Detect which cell encompasses the target text, then output its [X, Y] center coordinate. 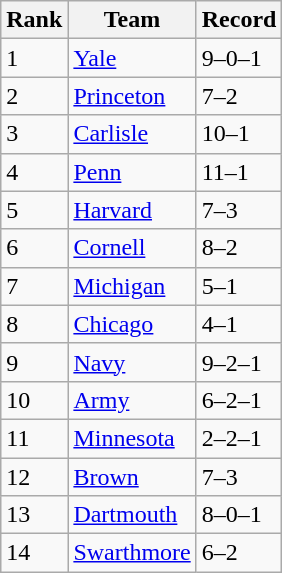
4 [34, 172]
Minnesota [132, 438]
Dartmouth [132, 515]
6 [34, 248]
Navy [132, 362]
Team [132, 20]
Penn [132, 172]
Swarthmore [132, 553]
5 [34, 210]
11–1 [239, 172]
8–0–1 [239, 515]
5–1 [239, 286]
9 [34, 362]
2 [34, 96]
9–2–1 [239, 362]
1 [34, 58]
8 [34, 324]
Harvard [132, 210]
13 [34, 515]
7 [34, 286]
Record [239, 20]
Carlisle [132, 134]
8–2 [239, 248]
Chicago [132, 324]
Cornell [132, 248]
4–1 [239, 324]
9–0–1 [239, 58]
Brown [132, 477]
6–2–1 [239, 400]
12 [34, 477]
10 [34, 400]
10–1 [239, 134]
2–2–1 [239, 438]
7–2 [239, 96]
6–2 [239, 553]
3 [34, 134]
Rank [34, 20]
11 [34, 438]
Michigan [132, 286]
Army [132, 400]
Yale [132, 58]
14 [34, 553]
Princeton [132, 96]
